Provide the [X, Y] coordinate of the cell's center where the given text is located.  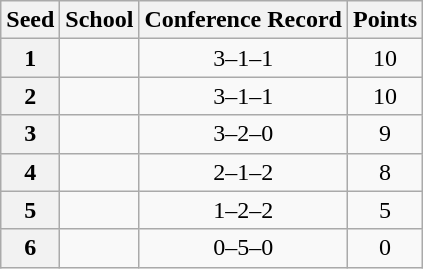
0 [384, 248]
Seed [30, 20]
8 [384, 172]
2 [30, 96]
Conference Record [244, 20]
4 [30, 172]
1 [30, 58]
0–5–0 [244, 248]
3 [30, 134]
3–2–0 [244, 134]
6 [30, 248]
Points [384, 20]
9 [384, 134]
2–1–2 [244, 172]
1–2–2 [244, 210]
School [100, 20]
